Provide the [X, Y] coordinate of the cell's center where the given text is located.  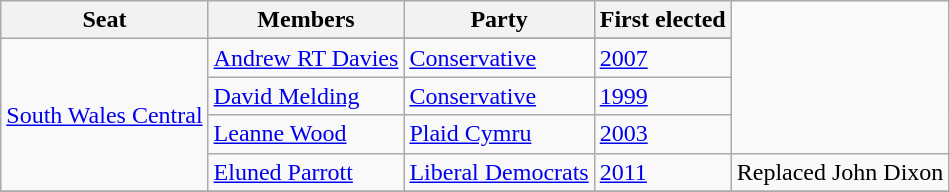
Seat [104, 20]
Replaced John Dixon [840, 172]
David Melding [306, 96]
1999 [662, 96]
Eluned Parrott [306, 172]
2011 [662, 172]
South Wales Central [104, 115]
Members [306, 20]
2007 [662, 58]
Plaid Cymru [499, 134]
Andrew RT Davies [306, 58]
Leanne Wood [306, 134]
2003 [662, 134]
Liberal Democrats [499, 172]
Party [499, 20]
First elected [662, 20]
